Capture the cell that displays the provided text and extract its (x, y) central coordinate. 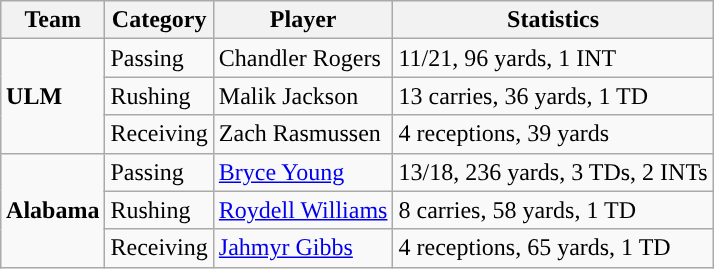
Zach Rasmussen (303, 134)
11/21, 96 yards, 1 INT (553, 58)
Malik Jackson (303, 96)
Alabama (53, 210)
4 receptions, 65 yards, 1 TD (553, 248)
Statistics (553, 20)
8 carries, 58 yards, 1 TD (553, 210)
Jahmyr Gibbs (303, 248)
13/18, 236 yards, 3 TDs, 2 INTs (553, 172)
Player (303, 20)
Roydell Williams (303, 210)
Team (53, 20)
Category (159, 20)
Bryce Young (303, 172)
4 receptions, 39 yards (553, 134)
ULM (53, 96)
Chandler Rogers (303, 58)
13 carries, 36 yards, 1 TD (553, 96)
